Extract the (x, y) coordinate from the center of the cell holding the provided text.  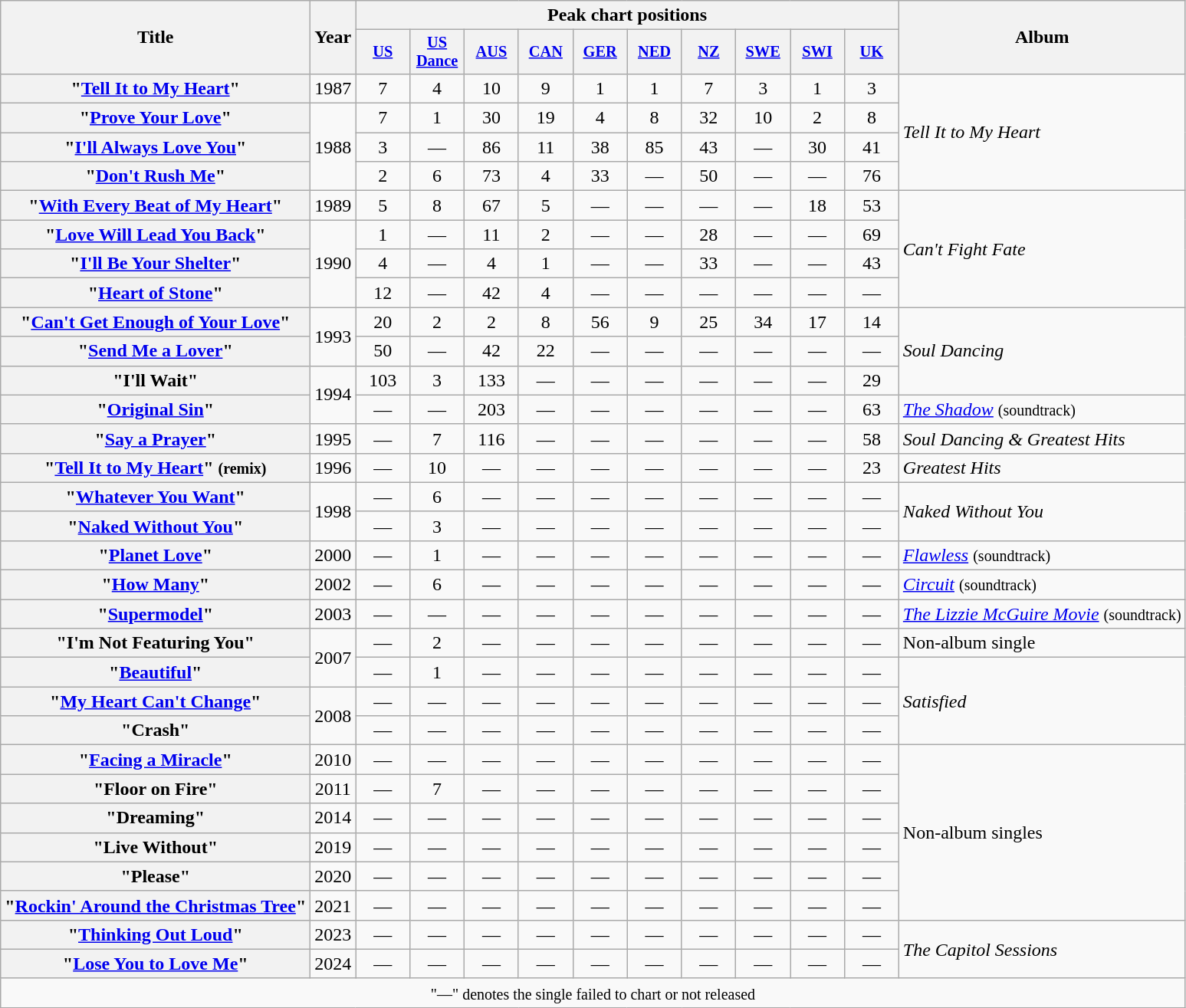
38 (600, 147)
"Tell It to My Heart" (remix) (156, 468)
29 (871, 380)
"Thinking Out Loud" (156, 934)
Non-album singles (1042, 832)
103 (383, 380)
Tell It to My Heart (1042, 132)
19 (546, 118)
"Prove Your Love" (156, 118)
"Heart of Stone" (156, 293)
"Facing a Miracle" (156, 760)
63 (871, 409)
203 (492, 409)
"—" denotes the single failed to chart or not released (593, 993)
UK (871, 52)
Album (1042, 38)
"I'm Not Featuring You" (156, 643)
1990 (333, 264)
1998 (333, 511)
28 (708, 235)
Greatest Hits (1042, 468)
86 (492, 147)
The Lizzie McGuire Movie (soundtrack) (1042, 614)
"Naked Without You" (156, 526)
The Shadow (soundtrack) (1042, 409)
22 (546, 351)
CAN (546, 52)
"Planet Love" (156, 555)
2021 (333, 905)
2011 (333, 789)
"Floor on Fire" (156, 789)
32 (708, 118)
The Capitol Sessions (1042, 949)
"Tell It to My Heart" (156, 88)
"Supermodel" (156, 614)
US (383, 52)
Soul Dancing (1042, 351)
53 (871, 205)
Soul Dancing & Greatest Hits (1042, 438)
67 (492, 205)
"With Every Beat of My Heart" (156, 205)
2023 (333, 934)
2003 (333, 614)
2002 (333, 585)
1993 (333, 337)
"Live Without" (156, 847)
2010 (333, 760)
14 (871, 322)
17 (817, 322)
1987 (333, 88)
"Crash" (156, 731)
2007 (333, 658)
2020 (333, 876)
"I'll Wait" (156, 380)
58 (871, 438)
"My Heart Can't Change" (156, 701)
SWE (764, 52)
34 (764, 322)
"Send Me a Lover" (156, 351)
"Say a Prayer" (156, 438)
69 (871, 235)
Non-album single (1042, 643)
Title (156, 38)
"Can't Get Enough of Your Love" (156, 322)
1996 (333, 468)
56 (600, 322)
2000 (333, 555)
US Dance (437, 52)
"I'll Be Your Shelter" (156, 264)
2024 (333, 964)
SWI (817, 52)
1995 (333, 438)
"Rockin' Around the Christmas Tree" (156, 905)
GER (600, 52)
Naked Without You (1042, 511)
"Whatever You Want" (156, 497)
NZ (708, 52)
Year (333, 38)
"Dreaming" (156, 818)
23 (871, 468)
"How Many" (156, 585)
76 (871, 176)
133 (492, 380)
Satisfied (1042, 701)
Can't Fight Fate (1042, 249)
"Don't Rush Me" (156, 176)
85 (655, 147)
1988 (333, 147)
12 (383, 293)
2014 (333, 818)
41 (871, 147)
Peak chart positions (627, 15)
"Beautiful" (156, 672)
"Please" (156, 876)
AUS (492, 52)
"Lose You to Love Me" (156, 964)
NED (655, 52)
"Original Sin" (156, 409)
"Love Will Lead You Back" (156, 235)
1989 (333, 205)
1994 (333, 395)
Circuit (soundtrack) (1042, 585)
18 (817, 205)
Flawless (soundtrack) (1042, 555)
2008 (333, 716)
73 (492, 176)
25 (708, 322)
20 (383, 322)
"I'll Always Love You" (156, 147)
116 (492, 438)
2019 (333, 847)
